Scan for the cell matching the given text and deliver its [x, y] coordinate at center. 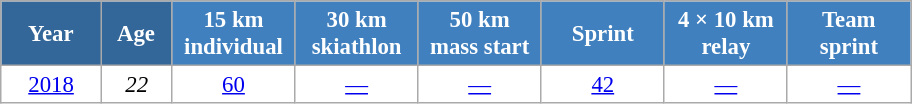
30 km skiathlon [356, 34]
4 × 10 km relay [726, 34]
50 km mass start [480, 34]
Team sprint [848, 34]
Sprint [602, 34]
Age [136, 34]
Year [52, 34]
22 [136, 85]
42 [602, 85]
2018 [52, 85]
60 [234, 85]
15 km individual [234, 34]
